Determine the (X, Y) coordinate at the center of the cell enclosing the given text.  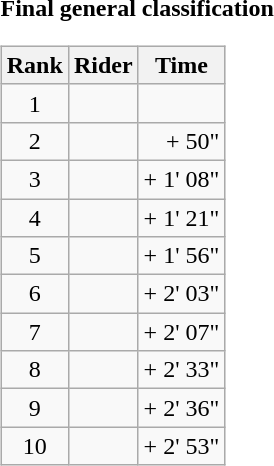
7 (34, 332)
10 (34, 446)
1 (34, 103)
2 (34, 141)
3 (34, 179)
5 (34, 256)
+ 2' 07" (182, 332)
+ 50" (182, 141)
6 (34, 294)
9 (34, 408)
Time (182, 65)
+ 2' 33" (182, 370)
+ 2' 53" (182, 446)
Rank (34, 65)
Rider (103, 65)
8 (34, 370)
+ 1' 08" (182, 179)
4 (34, 217)
+ 1' 56" (182, 256)
+ 1' 21" (182, 217)
+ 2' 03" (182, 294)
+ 2' 36" (182, 408)
